Provide the (x, y) coordinate of the cell's center where the given text is located.  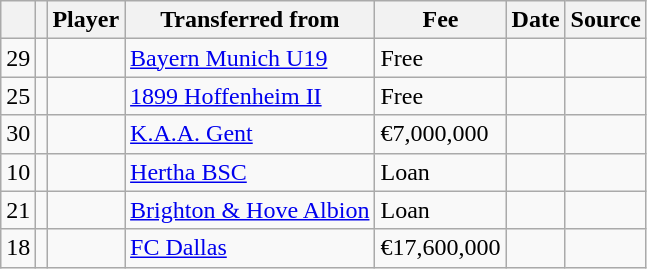
Bayern Munich U19 (250, 58)
29 (18, 58)
Player (86, 20)
21 (18, 210)
30 (18, 134)
€17,600,000 (440, 248)
Source (606, 20)
25 (18, 96)
Hertha BSC (250, 172)
Date (536, 20)
1899 Hoffenheim II (250, 96)
K.A.A. Gent (250, 134)
18 (18, 248)
Fee (440, 20)
FC Dallas (250, 248)
Brighton & Hove Albion (250, 210)
€7,000,000 (440, 134)
10 (18, 172)
Transferred from (250, 20)
